Pinpoint the cell where the given text exists, returning its [X, Y] midpoint coordinate. 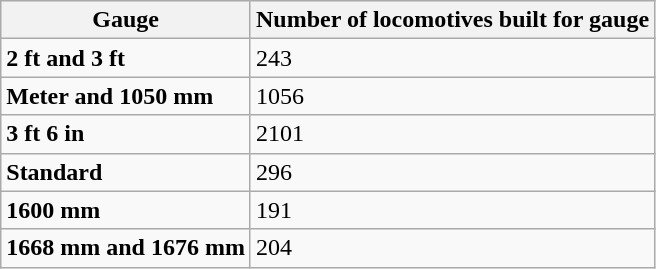
243 [452, 58]
204 [452, 248]
2 ft and 3 ft [126, 58]
2101 [452, 134]
1056 [452, 96]
191 [452, 210]
3 ft 6 in [126, 134]
1668 mm and 1676 mm [126, 248]
Number of locomotives built for gauge [452, 20]
Standard [126, 172]
1600 mm [126, 210]
296 [452, 172]
Gauge [126, 20]
Meter and 1050 mm [126, 96]
